Provide the [x, y] coordinate of the cell's center where the given text is located.  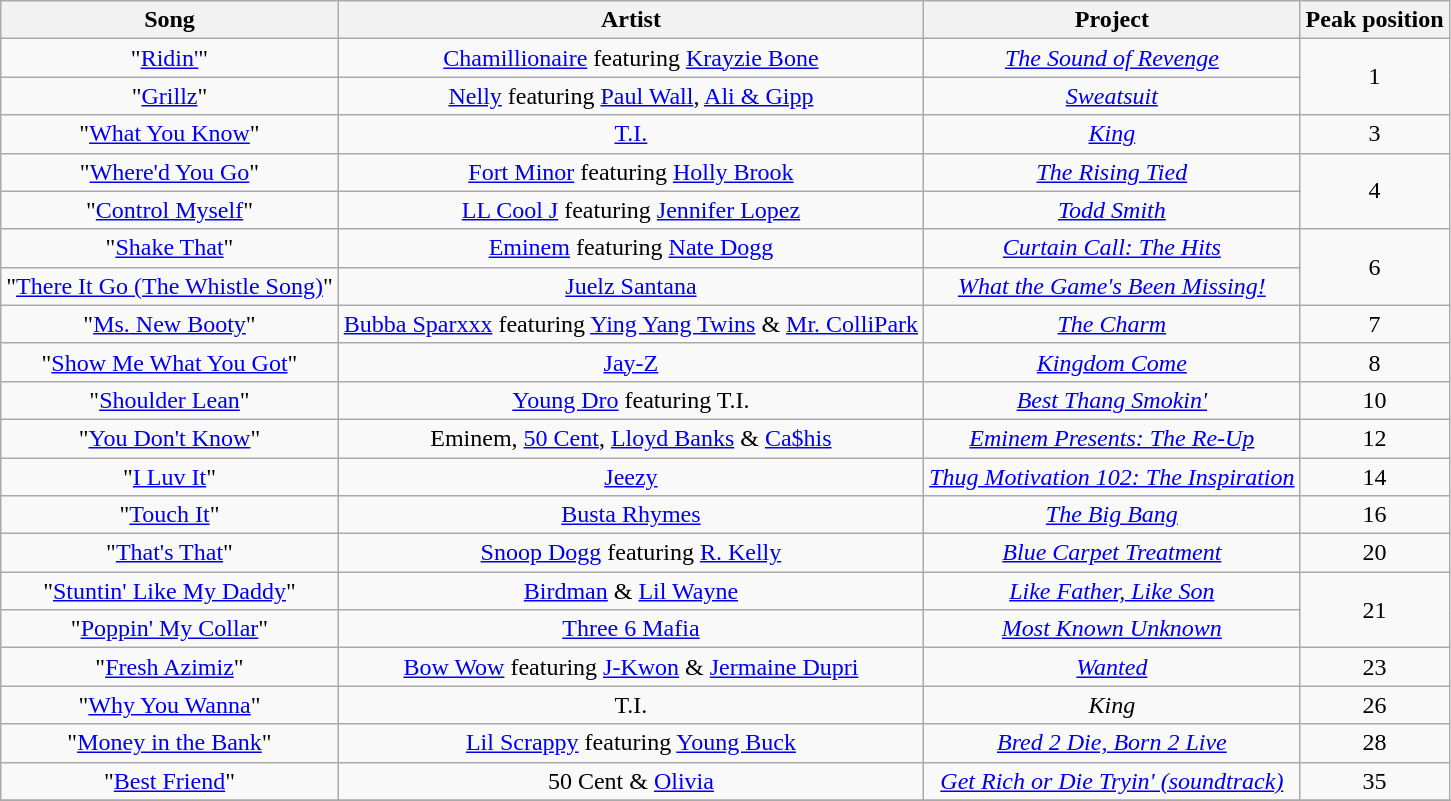
Sweatsuit [1112, 96]
Thug Motivation 102: The Inspiration [1112, 477]
Young Dro featuring T.I. [630, 400]
Jeezy [630, 477]
"Where'd You Go" [170, 172]
"Show Me What You Got" [170, 362]
50 Cent & Olivia [630, 781]
Like Father, Like Son [1112, 591]
Jay-Z [630, 362]
The Rising Tied [1112, 172]
Curtain Call: The Hits [1112, 248]
Three 6 Mafia [630, 629]
"Touch It" [170, 515]
"Poppin' My Collar" [170, 629]
LL Cool J featuring Jennifer Lopez [630, 210]
"Fresh Azimiz" [170, 667]
Song [170, 20]
"There It Go (The Whistle Song)" [170, 286]
"I Luv It" [170, 477]
12 [1374, 438]
The Big Bang [1112, 515]
Todd Smith [1112, 210]
6 [1374, 267]
Busta Rhymes [630, 515]
What the Game's Been Missing! [1112, 286]
Fort Minor featuring Holly Brook [630, 172]
The Charm [1112, 324]
Get Rich or Die Tryin' (soundtrack) [1112, 781]
Wanted [1112, 667]
Lil Scrappy featuring Young Buck [630, 743]
Juelz Santana [630, 286]
Project [1112, 20]
4 [1374, 191]
26 [1374, 705]
"Ms. New Booty" [170, 324]
Eminem featuring Nate Dogg [630, 248]
3 [1374, 134]
"Shoulder Lean" [170, 400]
Eminem, 50 Cent, Lloyd Banks & Ca$his [630, 438]
Birdman & Lil Wayne [630, 591]
Snoop Dogg featuring R. Kelly [630, 553]
Bow Wow featuring J-Kwon & Jermaine Dupri [630, 667]
Artist [630, 20]
Kingdom Come [1112, 362]
Eminem Presents: The Re-Up [1112, 438]
7 [1374, 324]
Peak position [1374, 20]
Chamillionaire featuring Krayzie Bone [630, 58]
1 [1374, 77]
23 [1374, 667]
14 [1374, 477]
"Stuntin' Like My Daddy" [170, 591]
"Money in the Bank" [170, 743]
"You Don't Know" [170, 438]
Blue Carpet Treatment [1112, 553]
Bred 2 Die, Born 2 Live [1112, 743]
Best Thang Smokin' [1112, 400]
"Shake That" [170, 248]
"Why You Wanna" [170, 705]
10 [1374, 400]
The Sound of Revenge [1112, 58]
"Grillz" [170, 96]
20 [1374, 553]
28 [1374, 743]
"Best Friend" [170, 781]
16 [1374, 515]
35 [1374, 781]
"Ridin'" [170, 58]
"What You Know" [170, 134]
"Control Myself" [170, 210]
"That's That" [170, 553]
8 [1374, 362]
Nelly featuring Paul Wall, Ali & Gipp [630, 96]
Most Known Unknown [1112, 629]
21 [1374, 610]
Bubba Sparxxx featuring Ying Yang Twins & Mr. ColliPark [630, 324]
